Locate the cell with the specified text and output its (x, y) center coordinate. 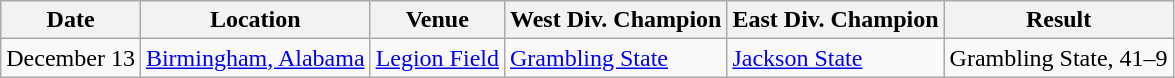
West Div. Champion (615, 20)
Legion Field (437, 58)
Venue (437, 20)
Jackson State (836, 58)
Birmingham, Alabama (255, 58)
Date (71, 20)
Result (1058, 20)
Grambling State, 41–9 (1058, 58)
Location (255, 20)
Grambling State (615, 58)
East Div. Champion (836, 20)
December 13 (71, 58)
